Output the (x, y) coordinate of the center of the cell containing the given text.  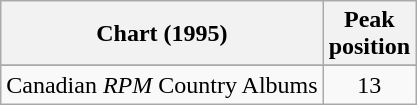
Canadian RPM Country Albums (162, 85)
Peakposition (369, 34)
Chart (1995) (162, 34)
13 (369, 85)
